Return the [x, y] coordinate for the center point of the cell that contains the specified text.  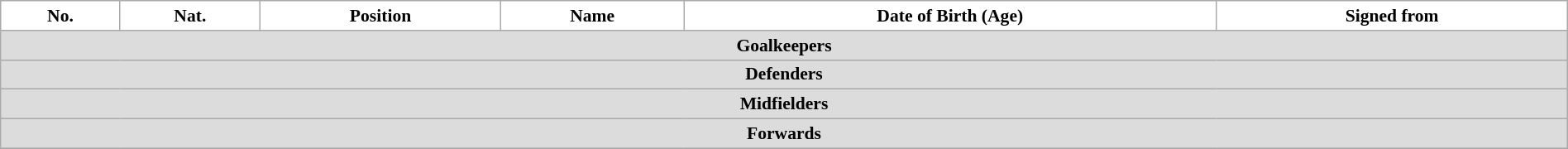
No. [60, 16]
Midfielders [784, 104]
Signed from [1392, 16]
Goalkeepers [784, 46]
Position [380, 16]
Date of Birth (Age) [950, 16]
Forwards [784, 134]
Nat. [190, 16]
Name [592, 16]
Defenders [784, 74]
